For the text-containing cell, return its midpoint in [x, y] coordinate format. 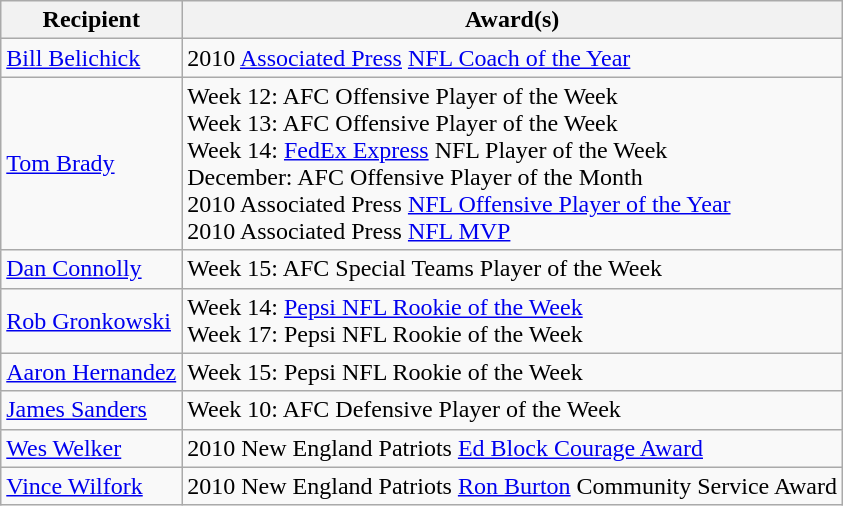
Rob Gronkowski [92, 320]
Week 10: AFC Defensive Player of the Week [512, 410]
2010 Associated Press NFL Coach of the Year [512, 58]
Week 15: AFC Special Teams Player of the Week [512, 269]
2010 New England Patriots Ed Block Courage Award [512, 448]
2010 New England Patriots Ron Burton Community Service Award [512, 486]
James Sanders [92, 410]
Aaron Hernandez [92, 372]
Wes Welker [92, 448]
Recipient [92, 20]
Dan Connolly [92, 269]
Week 15: Pepsi NFL Rookie of the Week [512, 372]
Vince Wilfork [92, 486]
Award(s) [512, 20]
Week 14: Pepsi NFL Rookie of the WeekWeek 17: Pepsi NFL Rookie of the Week [512, 320]
Bill Belichick [92, 58]
Tom Brady [92, 164]
